For the text-containing cell, return its midpoint in (x, y) coordinate format. 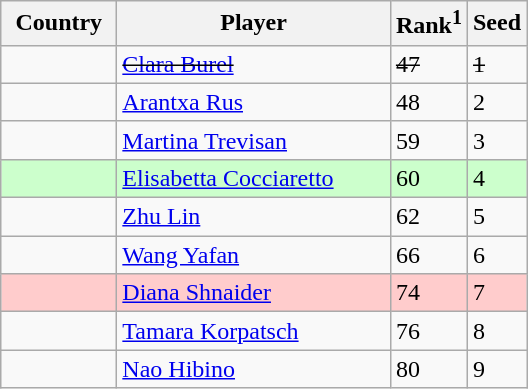
Rank1 (428, 24)
Arantxa Rus (254, 102)
Diana Shnaider (254, 293)
62 (428, 217)
Tamara Korpatsch (254, 331)
3 (496, 140)
76 (428, 331)
59 (428, 140)
Country (59, 24)
60 (428, 178)
Player (254, 24)
Wang Yafan (254, 255)
5 (496, 217)
6 (496, 255)
Nao Hibino (254, 369)
66 (428, 255)
47 (428, 64)
2 (496, 102)
1 (496, 64)
48 (428, 102)
9 (496, 369)
74 (428, 293)
Seed (496, 24)
8 (496, 331)
Elisabetta Cocciaretto (254, 178)
7 (496, 293)
Martina Trevisan (254, 140)
80 (428, 369)
Clara Burel (254, 64)
4 (496, 178)
Zhu Lin (254, 217)
